Detect which cell encompasses the target text, then output its (x, y) center coordinate. 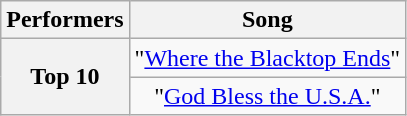
"Where the Blacktop Ends" (268, 58)
"God Bless the U.S.A." (268, 96)
Top 10 (65, 77)
Song (268, 20)
Performers (65, 20)
